Output the (x, y) coordinate of the center of the cell containing the given text.  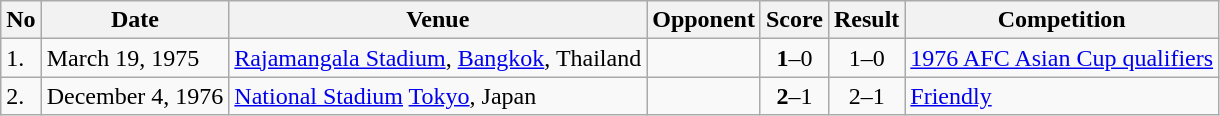
1. (21, 58)
2. (21, 96)
Result (866, 20)
Score (794, 20)
Opponent (704, 20)
Venue (438, 20)
Friendly (1062, 96)
Rajamangala Stadium, Bangkok, Thailand (438, 58)
December 4, 1976 (135, 96)
1976 AFC Asian Cup qualifiers (1062, 58)
No (21, 20)
March 19, 1975 (135, 58)
Competition (1062, 20)
Date (135, 20)
National Stadium Tokyo, Japan (438, 96)
